Detect which cell encompasses the target text, then output its (X, Y) center coordinate. 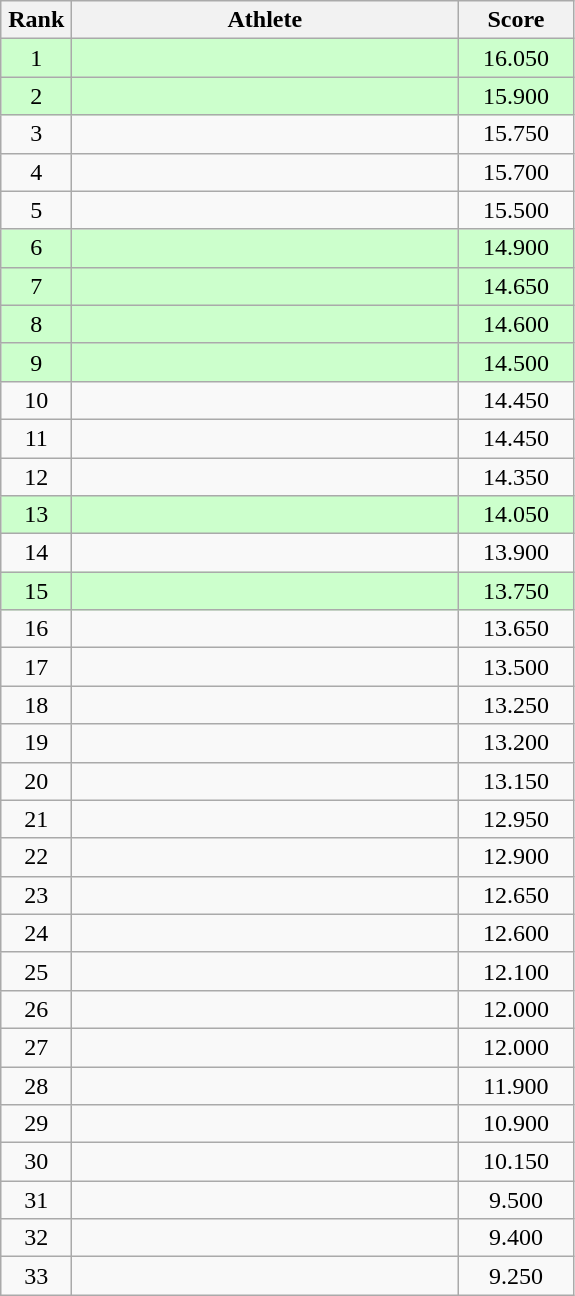
15.700 (516, 172)
27 (36, 1047)
12.650 (516, 895)
8 (36, 324)
9.400 (516, 1238)
14.500 (516, 362)
12.600 (516, 933)
15.500 (516, 210)
13 (36, 515)
1 (36, 58)
Score (516, 20)
14.350 (516, 477)
14.650 (516, 286)
Rank (36, 20)
22 (36, 857)
17 (36, 667)
23 (36, 895)
2 (36, 96)
7 (36, 286)
26 (36, 1009)
25 (36, 971)
13.200 (516, 743)
14.900 (516, 248)
18 (36, 705)
6 (36, 248)
4 (36, 172)
15.900 (516, 96)
16 (36, 629)
3 (36, 134)
10.900 (516, 1124)
19 (36, 743)
13.650 (516, 629)
14.600 (516, 324)
9.250 (516, 1276)
9 (36, 362)
31 (36, 1200)
29 (36, 1124)
16.050 (516, 58)
20 (36, 781)
13.250 (516, 705)
15 (36, 591)
11.900 (516, 1085)
12.100 (516, 971)
5 (36, 210)
12.950 (516, 819)
12.900 (516, 857)
28 (36, 1085)
10 (36, 400)
13.750 (516, 591)
15.750 (516, 134)
10.150 (516, 1162)
11 (36, 438)
Athlete (265, 20)
13.150 (516, 781)
14 (36, 553)
13.500 (516, 667)
21 (36, 819)
12 (36, 477)
14.050 (516, 515)
33 (36, 1276)
9.500 (516, 1200)
24 (36, 933)
32 (36, 1238)
30 (36, 1162)
13.900 (516, 553)
